Return (X, Y) of the center of cell containing provided text 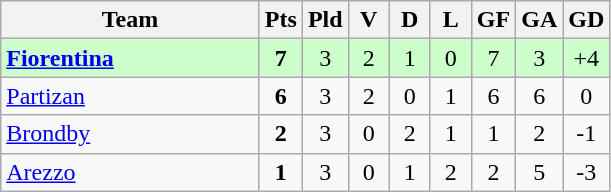
Partizan (130, 96)
Fiorentina (130, 58)
Arezzo (130, 172)
Pld (325, 20)
V (368, 20)
GA (540, 20)
Pts (280, 20)
+4 (586, 58)
L (450, 20)
Team (130, 20)
-3 (586, 172)
D (410, 20)
5 (540, 172)
Brondby (130, 134)
GD (586, 20)
-1 (586, 134)
GF (493, 20)
